Provide the (x, y) coordinate of the cell's center where the given text is located.  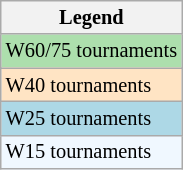
Legend (92, 17)
W25 tournaments (92, 118)
W40 tournaments (92, 85)
W60/75 tournaments (92, 51)
W15 tournaments (92, 152)
